Capture the cell that displays the provided text and extract its [X, Y] central coordinate. 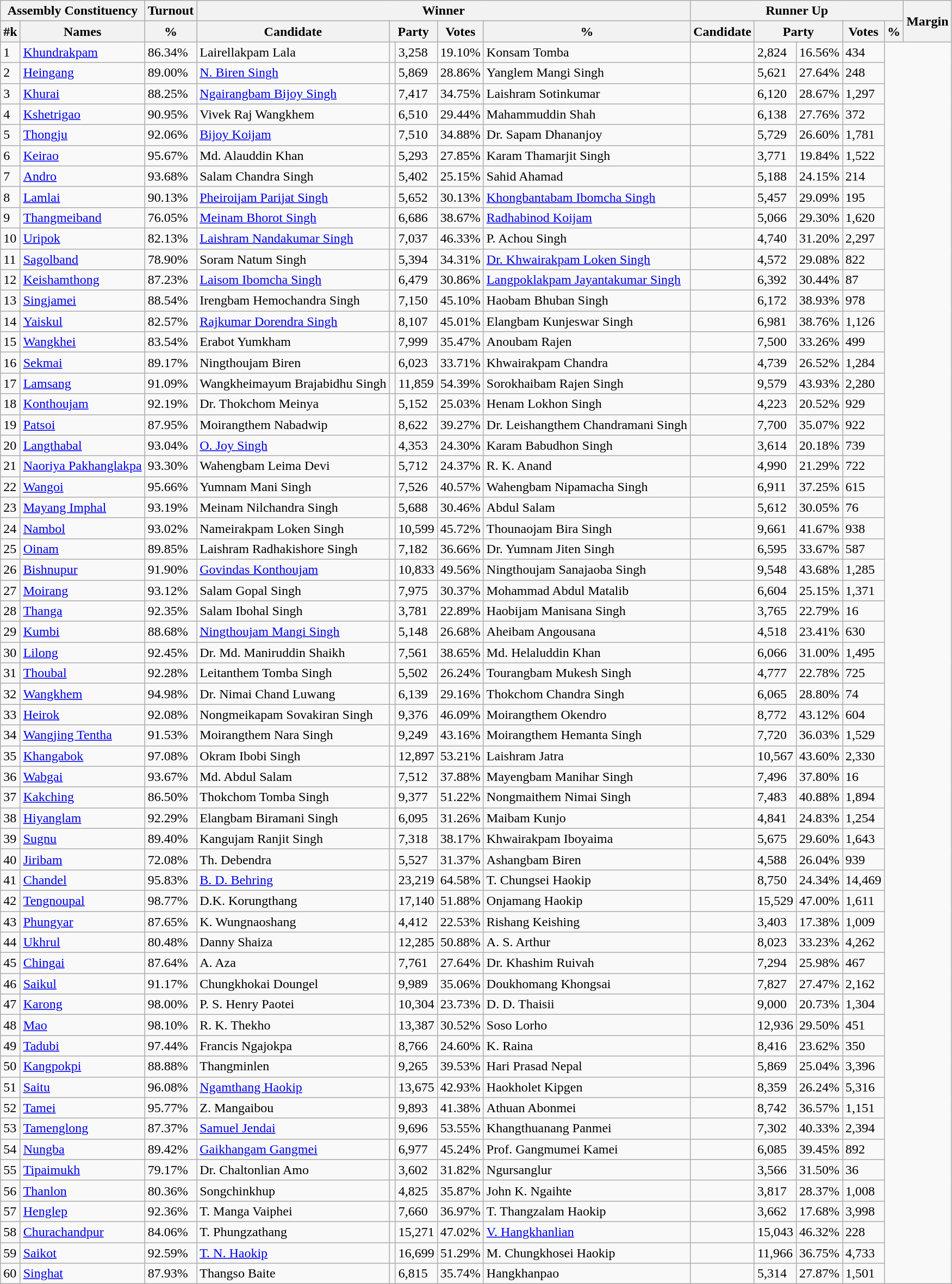
43 [10, 922]
24.60% [460, 1046]
31.20% [819, 238]
A. Aza [293, 963]
10,599 [416, 528]
44 [10, 942]
615 [863, 487]
Sahid Ahamad [587, 176]
24 [10, 528]
A. S. Arthur [587, 942]
Ngairangbam Bijoy Singh [293, 94]
8,772 [775, 715]
91.53% [171, 735]
17.38% [819, 922]
23.73% [460, 1004]
41.38% [460, 1108]
7,150 [416, 301]
3,602 [416, 1170]
53.21% [460, 756]
587 [863, 549]
89.00% [171, 73]
Thanlon [83, 1190]
Ukhrul [83, 942]
Dr. Nimai Chand Luwang [293, 694]
Names [83, 32]
6,911 [775, 487]
54.39% [460, 383]
7,510 [416, 135]
Bijoy Koijam [293, 135]
4 [10, 114]
Sorokhaibam Rajen Singh [587, 383]
5,527 [416, 859]
39 [10, 839]
Kangpokpi [83, 1066]
Moirangthem Nabadwip [293, 425]
45.72% [460, 528]
10,567 [775, 756]
248 [863, 73]
Yaiskul [83, 321]
K. Raina [587, 1046]
Kakching [83, 797]
Rajkumar Dorendra Singh [293, 321]
40.57% [460, 487]
Mahammuddin Shah [587, 114]
Salam Ibohal Singh [293, 611]
4,739 [775, 363]
Khwairakpam Chandra [587, 363]
Prof. Gangmumei Kamei [587, 1149]
18 [10, 404]
24.30% [460, 445]
Tadubi [83, 1046]
87.65% [171, 922]
6,815 [416, 1274]
1,611 [863, 901]
39.45% [819, 1149]
Thongju [83, 135]
Jiribam [83, 859]
36.03% [819, 735]
11 [10, 259]
Mayang Imphal [83, 507]
6,065 [775, 694]
Wahengbam Nipamacha Singh [587, 487]
Khangthuanang Panmei [587, 1128]
Laishram Jatra [587, 756]
8,742 [775, 1108]
25.03% [460, 404]
5,148 [416, 632]
7,294 [775, 963]
17 [10, 383]
98.77% [171, 901]
T. N. Haokip [293, 1252]
Bishnupur [83, 569]
50.88% [460, 942]
604 [863, 715]
23,219 [416, 880]
22.79% [819, 611]
98.00% [171, 1004]
92.08% [171, 715]
Andro [83, 176]
Nambol [83, 528]
34.31% [460, 259]
33.23% [819, 942]
#k [10, 32]
26.60% [819, 135]
49 [10, 1046]
6,604 [775, 590]
978 [863, 301]
Pheiroijam Parijat Singh [293, 197]
Thokchom Chandra Singh [587, 694]
38.67% [460, 218]
8,766 [416, 1046]
15,529 [775, 901]
4,733 [863, 1252]
40.88% [819, 797]
29.44% [460, 114]
12,897 [416, 756]
95.66% [171, 487]
350 [863, 1046]
2 [10, 73]
30.05% [819, 507]
Chingai [83, 963]
43.12% [819, 715]
Dr. Yumnam Jiten Singh [587, 549]
24.83% [819, 818]
Wangkhei [83, 342]
26 [10, 569]
P. S. Henry Paotei [293, 1004]
19.10% [460, 52]
17,140 [416, 901]
Tipaimukh [83, 1170]
7,526 [416, 487]
30.37% [460, 590]
38.17% [460, 839]
Laishram Radhakishore Singh [293, 549]
Churachandpur [83, 1232]
7,037 [416, 238]
Vivek Raj Wangkhem [293, 114]
98.10% [171, 1025]
7,512 [416, 777]
9,989 [416, 984]
Nungba [83, 1149]
24.34% [819, 880]
92.35% [171, 611]
45.24% [460, 1149]
Onjamang Haokip [587, 901]
17.68% [819, 1211]
12 [10, 280]
Rishang Keishing [587, 922]
31.82% [460, 1170]
5,729 [775, 135]
6,981 [775, 321]
87.95% [171, 425]
87 [863, 280]
739 [863, 445]
80.48% [171, 942]
30.44% [819, 280]
Khangabok [83, 756]
Chungkhokai Doungel [293, 984]
25.04% [819, 1066]
26.52% [819, 363]
21.29% [819, 466]
6,138 [775, 114]
72.08% [171, 859]
Kshetrigao [83, 114]
87.37% [171, 1128]
6,392 [775, 280]
Dr. Thokchom Meinya [293, 404]
41 [10, 880]
92.36% [171, 1211]
89.17% [171, 363]
33 [10, 715]
Thoubal [83, 673]
2,824 [775, 52]
939 [863, 859]
Athuan Abonmei [587, 1108]
7,999 [416, 342]
1,008 [863, 1190]
37.80% [819, 777]
D.K. Korungthang [293, 901]
38 [10, 818]
4,588 [775, 859]
30.52% [460, 1025]
5,394 [416, 259]
Moirangthem Hemanta Singh [587, 735]
T. Manga Vaiphei [293, 1211]
2,280 [863, 383]
47 [10, 1004]
20 [10, 445]
Irengbam Hemochandra Singh [293, 301]
Mayengbam Manihar Singh [587, 777]
30.86% [460, 280]
23.41% [819, 632]
Khongbantabam Ibomcha Singh [587, 197]
14,469 [863, 880]
6,023 [416, 363]
3 [10, 94]
87.93% [171, 1274]
92.45% [171, 653]
92.59% [171, 1252]
87.64% [171, 963]
88.88% [171, 1066]
25.98% [819, 963]
Nongmaithem Nimai Singh [587, 797]
1,297 [863, 94]
434 [863, 52]
36.66% [460, 549]
Moirangthem Nara Singh [293, 735]
24.15% [819, 176]
5,188 [775, 176]
6,172 [775, 301]
35.07% [819, 425]
R. K. Thekho [293, 1025]
27.87% [819, 1274]
35.47% [460, 342]
Maibam Kunjo [587, 818]
9,579 [775, 383]
27.47% [819, 984]
1,522 [863, 156]
Mao [83, 1025]
4,825 [416, 1190]
1,643 [863, 839]
938 [863, 528]
Haokholet Kipgen [587, 1087]
60 [10, 1274]
31 [10, 673]
4,353 [416, 445]
93.68% [171, 176]
7,318 [416, 839]
Henam Lokhon Singh [587, 404]
78.90% [171, 259]
4,223 [775, 404]
Khurai [83, 94]
37.88% [460, 777]
372 [863, 114]
9,249 [416, 735]
Tengnoupal [83, 901]
9 [10, 218]
5,688 [416, 507]
214 [863, 176]
16,699 [416, 1252]
43.16% [460, 735]
Anoubam Rajen [587, 342]
Gaikhangam Gangmei [293, 1149]
Singjamei [83, 301]
Okram Ibobi Singh [293, 756]
95.77% [171, 1108]
Winner [444, 11]
46.09% [460, 715]
Hiyanglam [83, 818]
1,304 [863, 1004]
28.80% [819, 694]
38.76% [819, 321]
Laishram Sotinkumar [587, 94]
Ningthoujam Biren [293, 363]
929 [863, 404]
9,893 [416, 1108]
39.53% [460, 1066]
55 [10, 1170]
97.44% [171, 1046]
53 [10, 1128]
96.08% [171, 1087]
43.68% [819, 569]
64.58% [460, 880]
89.85% [171, 549]
10 [10, 238]
36.97% [460, 1211]
8,622 [416, 425]
Md. Helaluddin Khan [587, 653]
88.54% [171, 301]
Dr. Sapam Dhananjoy [587, 135]
3,403 [775, 922]
56 [10, 1190]
86.50% [171, 797]
26.68% [460, 632]
88.25% [171, 94]
Langthabal [83, 445]
93.30% [171, 466]
95.67% [171, 156]
1,254 [863, 818]
3,817 [775, 1190]
40.33% [819, 1128]
4,572 [775, 259]
58 [10, 1232]
13 [10, 301]
45 [10, 963]
7,483 [775, 797]
33.26% [819, 342]
Turnout [171, 11]
28.37% [819, 1190]
51 [10, 1087]
8,416 [775, 1046]
4,740 [775, 238]
922 [863, 425]
37.25% [819, 487]
722 [863, 466]
Langpoklakpam Jayantakumar Singh [587, 280]
1,620 [863, 218]
97.08% [171, 756]
27.85% [460, 156]
195 [863, 197]
M. Chungkhosei Haokip [587, 1252]
42 [10, 901]
4,412 [416, 922]
30 [10, 653]
9,000 [775, 1004]
John K. Ngaihte [587, 1190]
O. Joy Singh [293, 445]
Assembly Constituency [73, 11]
9,548 [775, 569]
35.06% [460, 984]
B. D. Behring [293, 880]
10,304 [416, 1004]
15,043 [775, 1232]
28 [10, 611]
3,771 [775, 156]
36.57% [819, 1108]
10,833 [416, 569]
25 [10, 549]
3,566 [775, 1170]
7,660 [416, 1211]
Phungyar [83, 922]
3,765 [775, 611]
7,827 [775, 984]
3,614 [775, 445]
5,293 [416, 156]
11,966 [775, 1252]
20.52% [819, 404]
Laisom Ibomcha Singh [293, 280]
86.34% [171, 52]
Meinam Nilchandra Singh [293, 507]
6,479 [416, 280]
Danny Shaiza [293, 942]
7 [10, 176]
Thokchom Tomba Singh [293, 797]
4,262 [863, 942]
Thangminlen [293, 1066]
5,316 [863, 1087]
Heirok [83, 715]
6,095 [416, 818]
Abdul Salam [587, 507]
Haobijam Manisana Singh [587, 611]
Wangkhem [83, 694]
D. D. Thaisii [587, 1004]
N. Biren Singh [293, 73]
93.67% [171, 777]
37 [10, 797]
Md. Abdul Salam [293, 777]
50 [10, 1066]
92.06% [171, 135]
94.98% [171, 694]
15,271 [416, 1232]
9,376 [416, 715]
40 [10, 859]
Dr. Chaltonlian Amo [293, 1170]
Naoriya Pakhanglakpa [83, 466]
33.67% [819, 549]
8,359 [775, 1087]
20.18% [819, 445]
6,686 [416, 218]
22 [10, 487]
6 [10, 156]
12,936 [775, 1025]
12,285 [416, 942]
7,500 [775, 342]
1 [10, 52]
Moirangthem Okendro [587, 715]
Lilong [83, 653]
467 [863, 963]
8,023 [775, 942]
Karam Thamarjit Singh [587, 156]
Mohammad Abdul Matalib [587, 590]
35.87% [460, 1190]
32 [10, 694]
Margin [928, 21]
22.78% [819, 673]
Saikul [83, 984]
Wangjing Tentha [83, 735]
46.32% [819, 1232]
7,182 [416, 549]
19 [10, 425]
Yanglem Mangi Singh [587, 73]
Lamsang [83, 383]
30.13% [460, 197]
Dr. Md. Maniruddin Shaikh [293, 653]
21 [10, 466]
8,107 [416, 321]
34 [10, 735]
29.30% [819, 218]
3,396 [863, 1066]
Ngursanglur [587, 1170]
Haobam Bhuban Singh [587, 301]
91.09% [171, 383]
45.10% [460, 301]
Ngamthang Haokip [293, 1087]
3,781 [416, 611]
34.75% [460, 94]
Dr. Leishangthem Chandramani Singh [587, 425]
Karong [83, 1004]
7,302 [775, 1128]
38.93% [819, 301]
1,151 [863, 1108]
Saikot [83, 1252]
13,675 [416, 1087]
822 [863, 259]
7,720 [775, 735]
23.62% [819, 1046]
47.00% [819, 901]
6,977 [416, 1149]
Erabot Yumkham [293, 342]
Elangbam Kunjeswar Singh [587, 321]
1,284 [863, 363]
V. Hangkhanlian [587, 1232]
2,394 [863, 1128]
Salam Gopal Singh [293, 590]
Khwairakpam Iboyaima [587, 839]
29.09% [819, 197]
Govindas Konthoujam [293, 569]
Samuel Jendai [293, 1128]
5,621 [775, 73]
7,761 [416, 963]
76.05% [171, 218]
46.33% [460, 238]
48 [10, 1025]
74 [863, 694]
Patsoi [83, 425]
Radhabinod Koijam [587, 218]
P. Achou Singh [587, 238]
2,297 [863, 238]
89.42% [171, 1149]
Saitu [83, 1087]
Doukhomang Khongsai [587, 984]
5,402 [416, 176]
5,314 [775, 1274]
Konsam Tomba [587, 52]
43.93% [819, 383]
228 [863, 1232]
27.76% [819, 114]
Sekmai [83, 363]
9,696 [416, 1128]
Kumbi [83, 632]
1,009 [863, 922]
451 [863, 1025]
R. K. Anand [587, 466]
14 [10, 321]
22.89% [460, 611]
36.75% [819, 1252]
43.60% [819, 756]
Soram Natum Singh [293, 259]
7,561 [416, 653]
Singhat [83, 1274]
6,120 [775, 94]
20.73% [819, 1004]
2,162 [863, 984]
84.06% [171, 1232]
92.28% [171, 673]
92.19% [171, 404]
1,371 [863, 590]
22.53% [460, 922]
31.00% [819, 653]
34.88% [460, 135]
Nongmeikapam Sovakiran Singh [293, 715]
Sugnu [83, 839]
5,066 [775, 218]
76 [863, 507]
26.04% [819, 859]
38.65% [460, 653]
Thounaojam Bira Singh [587, 528]
Ningthoujam Sanajaoba Singh [587, 569]
Songchinkhup [293, 1190]
29.50% [819, 1025]
7,496 [775, 777]
93.02% [171, 528]
Hari Prasad Nepal [587, 1066]
30.46% [460, 507]
9,661 [775, 528]
42.93% [460, 1087]
29.16% [460, 694]
T. Phungzathang [293, 1232]
Lairellakpam Lala [293, 52]
Karam Babudhon Singh [587, 445]
4,777 [775, 673]
54 [10, 1149]
1,495 [863, 653]
91.90% [171, 569]
31.37% [460, 859]
31.26% [460, 818]
47.02% [460, 1232]
Elangbam Biramani Singh [293, 818]
Keishamthong [83, 280]
Thangso Baite [293, 1274]
5,457 [775, 197]
Henglep [83, 1211]
630 [863, 632]
9,265 [416, 1066]
51.88% [460, 901]
15 [10, 342]
41.67% [819, 528]
K. Wungnaoshang [293, 922]
93.12% [171, 590]
53.55% [460, 1128]
5 [10, 135]
28.86% [460, 73]
1,894 [863, 797]
3,258 [416, 52]
Kangujam Ranjit Singh [293, 839]
57 [10, 1211]
5,612 [775, 507]
45.01% [460, 321]
Wabgai [83, 777]
5,502 [416, 673]
Khundrakpam [83, 52]
24.37% [460, 466]
35.74% [460, 1274]
Thanga [83, 611]
Soso Lorho [587, 1025]
19.84% [819, 156]
3,662 [775, 1211]
Laishram Nandakumar Singh [293, 238]
88.68% [171, 632]
91.17% [171, 984]
11,859 [416, 383]
79.17% [171, 1170]
80.36% [171, 1190]
29 [10, 632]
1,285 [863, 569]
93.04% [171, 445]
Dr. Khashim Ruivah [587, 963]
1,501 [863, 1274]
Keirao [83, 156]
90.13% [171, 197]
35 [10, 756]
1,781 [863, 135]
7,700 [775, 425]
Heingang [83, 73]
Oinam [83, 549]
8,750 [775, 880]
Nameirakpam Loken Singh [293, 528]
6,085 [775, 1149]
33.71% [460, 363]
7,975 [416, 590]
87.23% [171, 280]
52 [10, 1108]
95.83% [171, 880]
59 [10, 1252]
16.56% [819, 52]
90.95% [171, 114]
93.19% [171, 507]
T. Thangzalam Haokip [587, 1211]
Lamlai [83, 197]
6,139 [416, 694]
Wangoi [83, 487]
6,595 [775, 549]
28.67% [819, 94]
6,066 [775, 653]
51.29% [460, 1252]
27 [10, 590]
Chandel [83, 880]
8 [10, 197]
Francis Ngajokpa [293, 1046]
51.22% [460, 797]
Tamenglong [83, 1128]
5,652 [416, 197]
4,841 [775, 818]
5,712 [416, 466]
89.40% [171, 839]
Meinam Bhorot Singh [293, 218]
725 [863, 673]
23 [10, 507]
1,126 [863, 321]
2,330 [863, 756]
Yumnam Mani Singh [293, 487]
Ningthoujam Mangi Singh [293, 632]
T. Chungsei Haokip [587, 880]
3,998 [863, 1211]
5,152 [416, 404]
Z. Mangaibou [293, 1108]
39.27% [460, 425]
Ashangbam Biren [587, 859]
Leitanthem Tomba Singh [293, 673]
Konthoujam [83, 404]
Wahengbam Leima Devi [293, 466]
7,417 [416, 94]
46 [10, 984]
Aheibam Angousana [587, 632]
9,377 [416, 797]
13,387 [416, 1025]
92.29% [171, 818]
4,990 [775, 466]
Th. Debendra [293, 859]
82.13% [171, 238]
29.60% [819, 839]
892 [863, 1149]
Tamei [83, 1108]
82.57% [171, 321]
Wangkheimayum Brajabidhu Singh [293, 383]
Sagolband [83, 259]
49.56% [460, 569]
4,518 [775, 632]
499 [863, 342]
Dr. Khwairakpam Loken Singh [587, 259]
Salam Chandra Singh [293, 176]
Moirang [83, 590]
5,675 [775, 839]
Runner Up [797, 11]
31.50% [819, 1170]
Uripok [83, 238]
Thangmeiband [83, 218]
1,529 [863, 735]
Md. Alauddin Khan [293, 156]
Tourangbam Mukesh Singh [587, 673]
6,510 [416, 114]
29.08% [819, 259]
Hangkhanpao [587, 1274]
83.54% [171, 342]
